Find where the given text appears and provide that cell's center as (X, Y) coordinate. 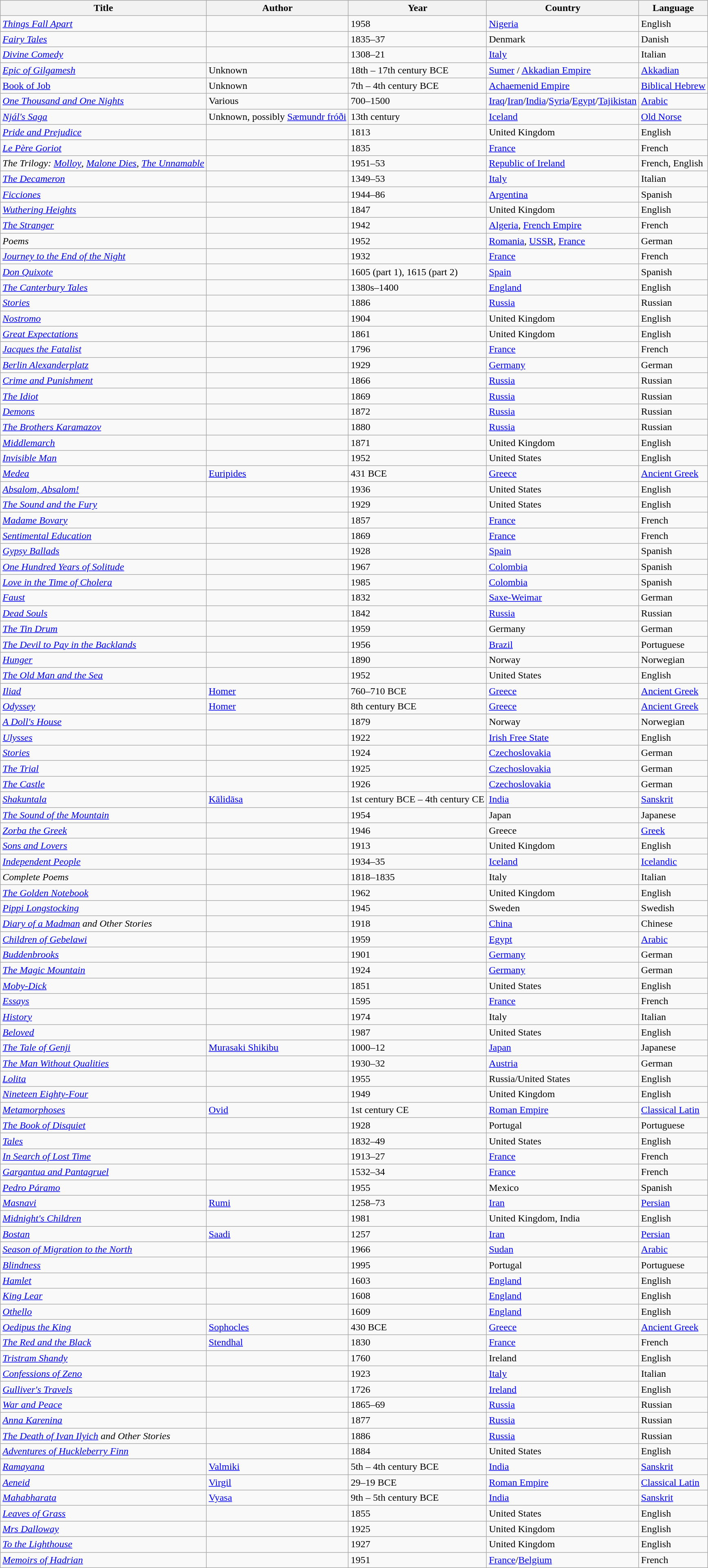
1974 (417, 1017)
Argentina (562, 194)
Odyssey (104, 707)
1949 (417, 1094)
Achaemenid Empire (562, 86)
Hamlet (104, 1281)
Egypt (562, 939)
Brazil (562, 644)
China (562, 923)
Gulliver's Travels (104, 1389)
Denmark (562, 39)
1349–53 (417, 179)
Various (277, 101)
Things Fall Apart (104, 24)
1818–1835 (417, 877)
1951–53 (417, 163)
Euripides (277, 474)
The Devil to Pay in the Backlands (104, 644)
1944–86 (417, 194)
The Tale of Genji (104, 1048)
Vyasa (277, 1498)
Diary of a Madman and Other Stories (104, 923)
Russia/United States (562, 1079)
Rumi (277, 1203)
1865–69 (417, 1405)
1985 (417, 582)
1956 (417, 644)
Mexico (562, 1188)
The Man Without Qualities (104, 1063)
1257 (417, 1234)
1922 (417, 738)
1995 (417, 1265)
1934–35 (417, 861)
1861 (417, 334)
Murasaki Shikibu (277, 1048)
1923 (417, 1374)
Midnight's Children (104, 1219)
1855 (417, 1513)
Oedipus the King (104, 1327)
1901 (417, 955)
The Decameron (104, 179)
The Idiot (104, 396)
1835–37 (417, 39)
Sudan (562, 1250)
Great Expectations (104, 334)
1927 (417, 1544)
Divine Comedy (104, 55)
Hunger (104, 660)
Stendhal (277, 1343)
Faust (104, 598)
Old Norse (673, 117)
1871 (417, 442)
One Thousand and One Nights (104, 101)
1936 (417, 489)
1918 (417, 923)
Saadi (277, 1234)
1913 (417, 846)
1954 (417, 815)
Sumer / Akkadian Empire (562, 70)
Blindness (104, 1265)
Beloved (104, 1032)
1926 (417, 784)
1904 (417, 318)
1945 (417, 908)
1796 (417, 349)
Austria (562, 1063)
1603 (417, 1281)
Njál's Saga (104, 117)
Fairy Tales (104, 39)
The Red and the Black (104, 1343)
The Trial (104, 769)
Country (562, 8)
Moby-Dick (104, 986)
To the Lighthouse (104, 1544)
Sophocles (277, 1327)
Zorba the Greek (104, 830)
1987 (417, 1032)
700–1500 (417, 101)
Essays (104, 1001)
United Kingdom, India (562, 1219)
Sentimental Education (104, 536)
Dead Souls (104, 613)
1880 (417, 427)
Nineteen Eighty-Four (104, 1094)
1884 (417, 1451)
French, English (673, 163)
1608 (417, 1296)
The Castle (104, 784)
1832–49 (417, 1141)
1609 (417, 1312)
Wuthering Heights (104, 210)
13th century (417, 117)
Anna Karenina (104, 1420)
Gypsy Ballads (104, 551)
Bostan (104, 1234)
Middlemarch (104, 442)
Epic of Gilgamesh (104, 70)
Crime and Punishment (104, 380)
Nostromo (104, 318)
Romania, USSR, France (562, 241)
1847 (417, 210)
Ramayana (104, 1467)
1835 (417, 148)
1913–27 (417, 1156)
History (104, 1017)
Algeria, French Empire (562, 225)
Tales (104, 1141)
Berlin Alexanderplatz (104, 365)
1879 (417, 722)
1st century BCE – 4th century CE (417, 799)
Absalom, Absalom! (104, 489)
Unknown, possibly Sæmundr fróði (277, 117)
Greek (673, 830)
Othello (104, 1312)
Republic of Ireland (562, 163)
Season of Migration to the North (104, 1250)
Journey to the End of the Night (104, 256)
One Hundred Years of Solitude (104, 567)
Jacques the Fatalist (104, 349)
King Lear (104, 1296)
1851 (417, 986)
Ovid (277, 1110)
1813 (417, 132)
1866 (417, 380)
1981 (417, 1219)
Title (104, 8)
1890 (417, 660)
Sweden (562, 908)
1726 (417, 1389)
Complete Poems (104, 877)
1832 (417, 598)
1958 (417, 24)
1946 (417, 830)
Irish Free State (562, 738)
Leaves of Grass (104, 1513)
1760 (417, 1358)
Sons and Lovers (104, 846)
760–710 BCE (417, 691)
Lolita (104, 1079)
430 BCE (417, 1327)
Valmiki (277, 1467)
Masnavi (104, 1203)
Iraq/Iran/India/Syria/Egypt/Tajikistan (562, 101)
War and Peace (104, 1405)
Mahabharata (104, 1498)
1595 (417, 1001)
Kālidāsa (277, 799)
Demons (104, 411)
Virgil (277, 1482)
1532–34 (417, 1172)
The Stranger (104, 225)
Pride and Prejudice (104, 132)
Madame Bovary (104, 520)
Pedro Páramo (104, 1188)
1258–73 (417, 1203)
The Golden Notebook (104, 892)
1877 (417, 1420)
1951 (417, 1560)
18th – 17th century BCE (417, 70)
Poems (104, 241)
Confessions of Zeno (104, 1374)
The Old Man and the Sea (104, 675)
1842 (417, 613)
Tristram Shandy (104, 1358)
1942 (417, 225)
Nigeria (562, 24)
1605 (part 1), 1615 (part 2) (417, 272)
A Doll's House (104, 722)
Don Quixote (104, 272)
Adventures of Huckleberry Finn (104, 1451)
France/Belgium (562, 1560)
Invisible Man (104, 458)
Shakuntala (104, 799)
Metamorphoses (104, 1110)
The Canterbury Tales (104, 287)
Icelandic (673, 861)
1930–32 (417, 1063)
Ulysses (104, 738)
The Tin Drum (104, 629)
Year (417, 8)
Buddenbrooks (104, 955)
Author (277, 8)
9th – 5th century BCE (417, 1498)
1967 (417, 567)
Danish (673, 39)
Independent People (104, 861)
The Magic Mountain (104, 970)
The Sound of the Mountain (104, 815)
Le Père Goriot (104, 148)
Chinese (673, 923)
1380s–1400 (417, 287)
Ficciones (104, 194)
29–19 BCE (417, 1482)
1872 (417, 411)
Mrs Dalloway (104, 1529)
1000–12 (417, 1048)
Medea (104, 474)
Memoirs of Hadrian (104, 1560)
431 BCE (417, 474)
1830 (417, 1343)
The Death of Ivan Ilyich and Other Stories (104, 1435)
In Search of Lost Time (104, 1156)
Language (673, 8)
The Book of Disquiet (104, 1125)
Children of Gebelawi (104, 939)
Aeneid (104, 1482)
Biblical Hebrew (673, 86)
Book of Job (104, 86)
Akkadian (673, 70)
7th – 4th century BCE (417, 86)
1308–21 (417, 55)
5th – 4th century BCE (417, 1467)
Gargantua and Pantagruel (104, 1172)
Swedish (673, 908)
1st century CE (417, 1110)
Iliad (104, 691)
Pippi Longstocking (104, 908)
Saxe-Weimar (562, 598)
The Trilogy: Molloy, Malone Dies, The Unnamable (104, 163)
1966 (417, 1250)
1857 (417, 520)
1932 (417, 256)
Love in the Time of Cholera (104, 582)
The Sound and the Fury (104, 505)
8th century BCE (417, 707)
1962 (417, 892)
The Brothers Karamazov (104, 427)
